Locate the cell with the specified text and output its [X, Y] center coordinate. 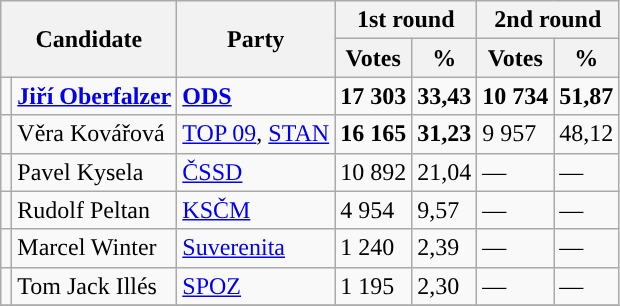
ČSSD [256, 172]
16 165 [374, 134]
10 892 [374, 172]
1 240 [374, 248]
4 954 [374, 210]
48,12 [586, 134]
2,30 [444, 286]
2,39 [444, 248]
21,04 [444, 172]
17 303 [374, 96]
SPOZ [256, 286]
51,87 [586, 96]
TOP 09, STAN [256, 134]
Věra Kovářová [94, 134]
Rudolf Peltan [94, 210]
Pavel Kysela [94, 172]
1 195 [374, 286]
Suverenita [256, 248]
Marcel Winter [94, 248]
9 957 [516, 134]
ODS [256, 96]
9,57 [444, 210]
10 734 [516, 96]
Party [256, 39]
Tom Jack Illés [94, 286]
Candidate [89, 39]
1st round [406, 20]
31,23 [444, 134]
2nd round [548, 20]
KSČM [256, 210]
Jiří Oberfalzer [94, 96]
33,43 [444, 96]
